Extract the (X, Y) coordinate from the center of the cell holding the provided text.  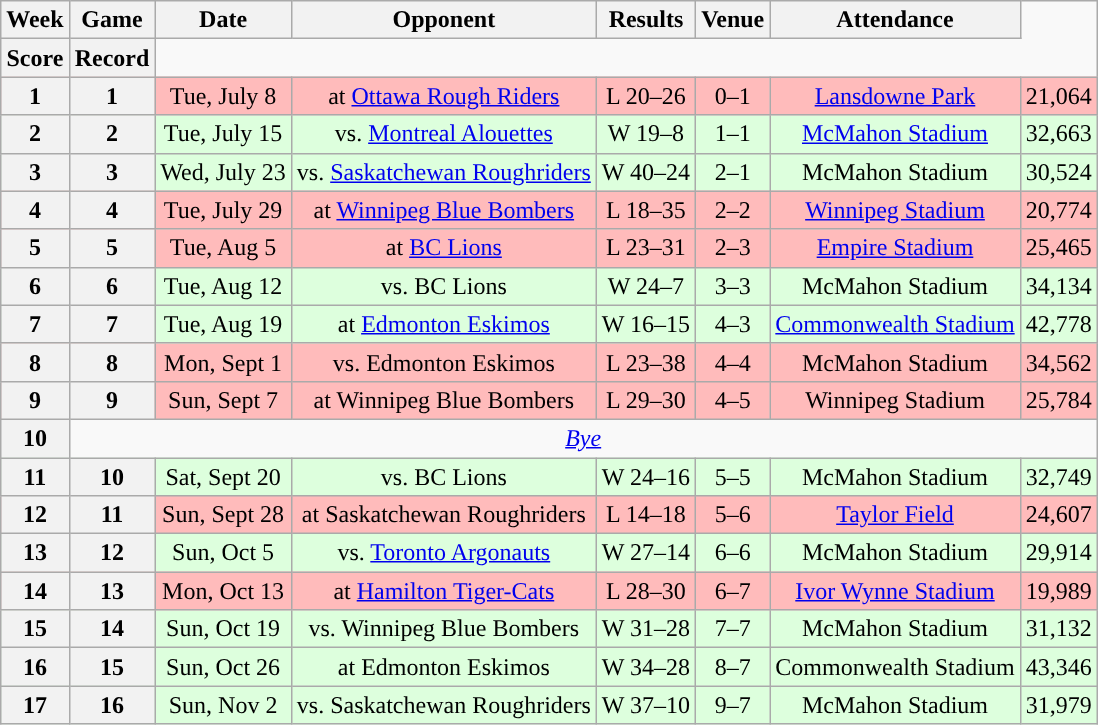
L 14–18 (646, 515)
Mon, Oct 13 (223, 591)
2–1 (733, 172)
L 23–38 (646, 362)
L 29–30 (646, 400)
7–7 (733, 629)
at BC Lions (444, 248)
43,346 (1058, 667)
31,979 (1058, 705)
L 18–35 (646, 210)
21,064 (1058, 96)
Ivor Wynne Stadium (895, 591)
W 16–15 (646, 324)
8–7 (733, 667)
Game (112, 20)
24,607 (1058, 515)
Venue (733, 20)
31,132 (1058, 629)
W 37–10 (646, 705)
4–5 (733, 400)
Sat, Sept 20 (223, 477)
Taylor Field (895, 515)
Tue, Aug 19 (223, 324)
2–3 (733, 248)
6–6 (733, 553)
at Ottawa Rough Riders (444, 96)
34,562 (1058, 362)
Record (112, 58)
Tue, July 15 (223, 134)
5–6 (733, 515)
Sun, Sept 28 (223, 515)
W 40–24 (646, 172)
vs. Montreal Alouettes (444, 134)
Results (646, 20)
at Hamilton Tiger-Cats (444, 591)
Sun, Oct 5 (223, 553)
Attendance (895, 20)
Empire Stadium (895, 248)
vs. Edmonton Eskimos (444, 362)
vs. Toronto Argonauts (444, 553)
W 31–28 (646, 629)
Sun, Sept 7 (223, 400)
5–5 (733, 477)
W 24–16 (646, 477)
9–7 (733, 705)
4–3 (733, 324)
32,749 (1058, 477)
6–7 (733, 591)
Opponent (444, 20)
Sun, Oct 26 (223, 667)
29,914 (1058, 553)
Tue, Aug 12 (223, 286)
Date (223, 20)
W 24–7 (646, 286)
Sun, Nov 2 (223, 705)
2–2 (733, 210)
0–1 (733, 96)
Sun, Oct 19 (223, 629)
42,778 (1058, 324)
Tue, Aug 5 (223, 248)
20,774 (1058, 210)
Lansdowne Park (895, 96)
W 19–8 (646, 134)
3–3 (733, 286)
W 27–14 (646, 553)
Tue, July 29 (223, 210)
32,663 (1058, 134)
Tue, July 8 (223, 96)
17 (35, 705)
W 34–28 (646, 667)
L 23–31 (646, 248)
34,134 (1058, 286)
30,524 (1058, 172)
at Saskatchewan Roughriders (444, 515)
1–1 (733, 134)
Score (35, 58)
Week (35, 20)
4–4 (733, 362)
Wed, July 23 (223, 172)
L 20–26 (646, 96)
25,784 (1058, 400)
Bye (583, 438)
Mon, Sept 1 (223, 362)
25,465 (1058, 248)
19,989 (1058, 591)
L 28–30 (646, 591)
vs. Winnipeg Blue Bombers (444, 629)
